Capture the cell that displays the provided text and extract its [X, Y] central coordinate. 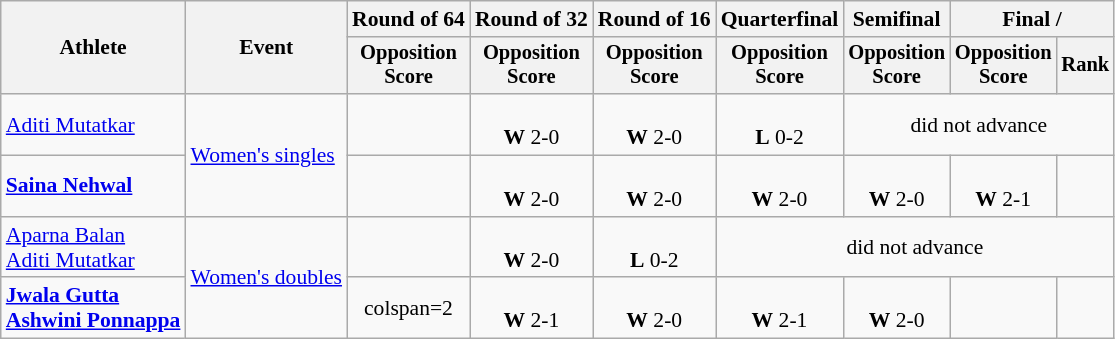
Women's singles [266, 155]
Semifinal [896, 19]
Women's doubles [266, 278]
Rank [1086, 66]
Aditi Mutatkar [94, 124]
Event [266, 48]
Final / [1032, 19]
Aparna BalanAditi Mutatkar [94, 248]
colspan=2 [408, 308]
Round of 16 [654, 19]
Round of 64 [408, 19]
Quarterfinal [780, 19]
Saina Nehwal [94, 186]
Athlete [94, 48]
Round of 32 [532, 19]
Jwala GuttaAshwini Ponnappa [94, 308]
